Return (x, y) of the center of cell containing provided text 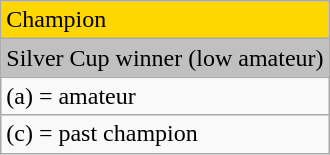
(c) = past champion (165, 134)
Silver Cup winner (low amateur) (165, 58)
Champion (165, 20)
(a) = amateur (165, 96)
